For the text-containing cell, return its midpoint in [x, y] coordinate format. 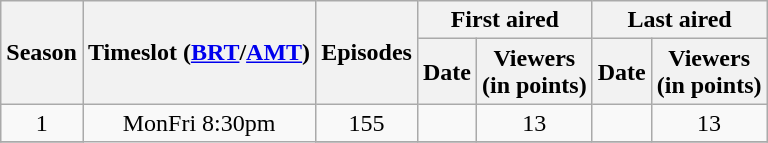
Last aired [680, 20]
1 [42, 123]
Season [42, 52]
MonFri 8:30pm [198, 123]
155 [367, 123]
Timeslot (BRT/AMT) [198, 52]
First aired [504, 20]
Episodes [367, 52]
